Return (X, Y) of the center of cell containing provided text 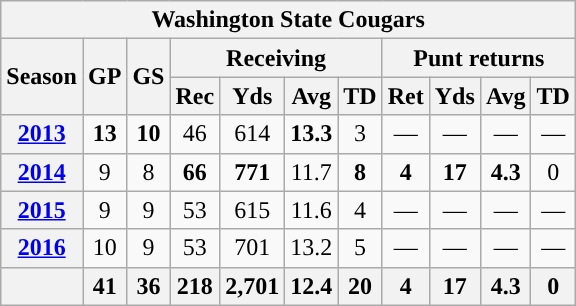
Rec (195, 96)
Season (42, 77)
13.2 (312, 248)
13.3 (312, 134)
Punt returns (478, 58)
11.6 (312, 210)
GP (104, 77)
5 (360, 248)
2013 (42, 134)
218 (195, 286)
GS (148, 77)
2015 (42, 210)
614 (252, 134)
771 (252, 172)
36 (148, 286)
Washington State Cougars (288, 20)
66 (195, 172)
701 (252, 248)
46 (195, 134)
12.4 (312, 286)
2016 (42, 248)
2,701 (252, 286)
Ret (406, 96)
20 (360, 286)
615 (252, 210)
Receiving (276, 58)
41 (104, 286)
13 (104, 134)
2014 (42, 172)
3 (360, 134)
11.7 (312, 172)
